Identify which cell holds the provided text, then report its [X, Y] central coordinate. 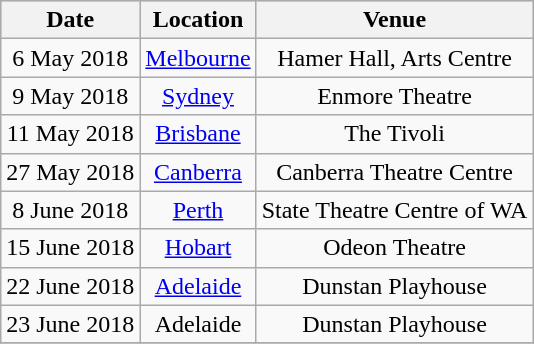
8 June 2018 [70, 210]
Odeon Theatre [394, 248]
6 May 2018 [70, 58]
Sydney [198, 96]
11 May 2018 [70, 134]
Location [198, 20]
Venue [394, 20]
Perth [198, 210]
Canberra Theatre Centre [394, 172]
23 June 2018 [70, 324]
Brisbane [198, 134]
Canberra [198, 172]
15 June 2018 [70, 248]
Hobart [198, 248]
9 May 2018 [70, 96]
Enmore Theatre [394, 96]
22 June 2018 [70, 286]
Melbourne [198, 58]
Hamer Hall, Arts Centre [394, 58]
27 May 2018 [70, 172]
Date [70, 20]
The Tivoli [394, 134]
State Theatre Centre of WA [394, 210]
